Search for the cell housing the specified text and yield its (X, Y) center coordinate. 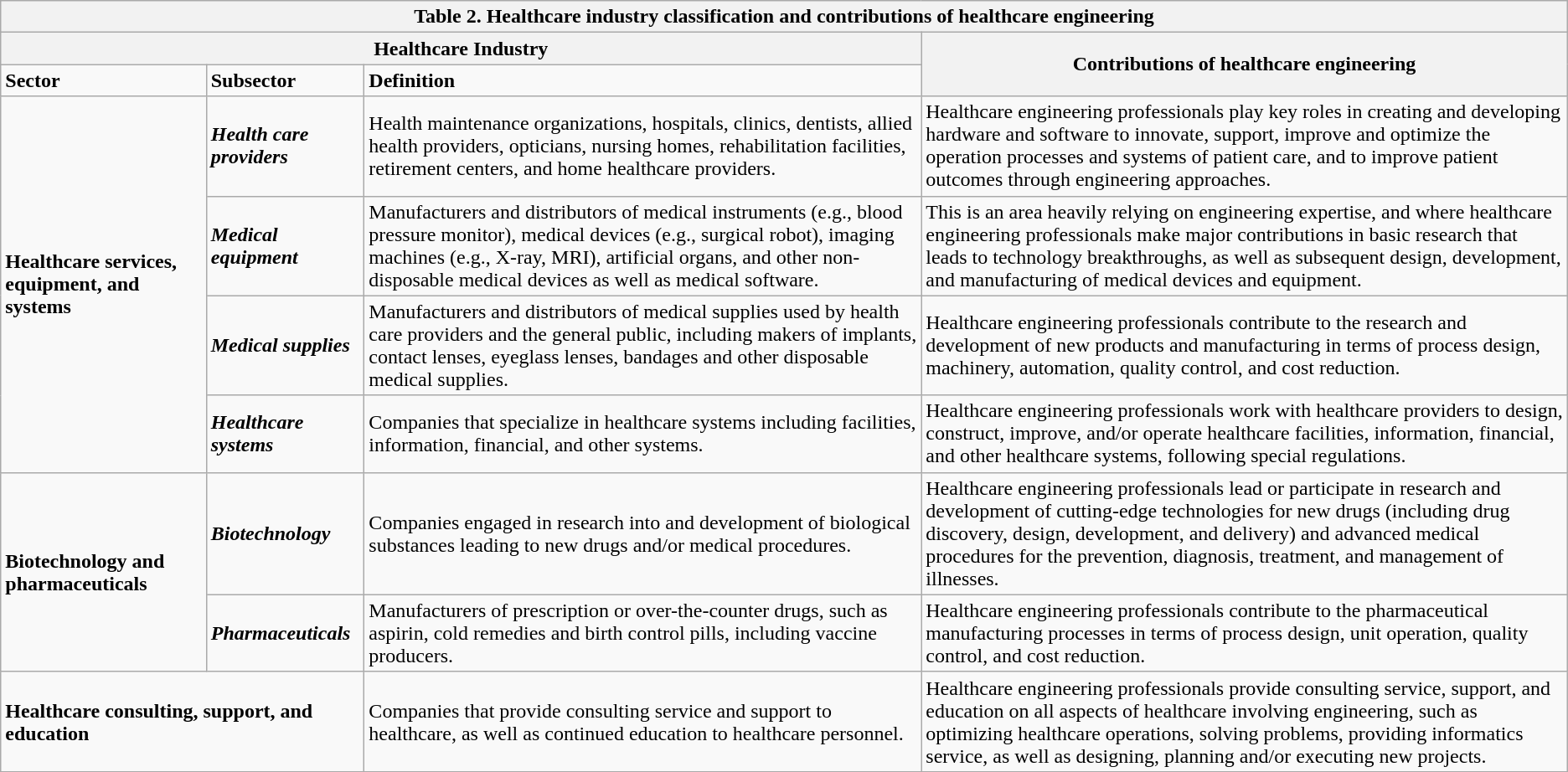
Companies engaged in research into and development of biological substances leading to new drugs and/or medical procedures. (643, 533)
Pharmaceuticals (285, 633)
Healthcare systems (285, 434)
Health care providers (285, 146)
Healthcare services, equipment, and systems (104, 285)
Healthcare Industry (461, 49)
Medical equipment (285, 246)
Contributions of healthcare engineering (1245, 64)
Medical supplies (285, 345)
Subsector (285, 80)
Manufacturers of prescription or over-the-counter drugs, such as aspirin, cold remedies and birth control pills, including vaccine producers. (643, 633)
Companies that provide consulting service and support to healthcare, as well as continued education to healthcare personnel. (643, 722)
Sector (104, 80)
Table 2. Healthcare industry classification and contributions of healthcare engineering (784, 17)
Biotechnology (285, 533)
Biotechnology and pharmaceuticals (104, 572)
Companies that specialize in healthcare systems including facilities, information, financial, and other systems. (643, 434)
Definition (643, 80)
Healthcare consulting, support, and education (183, 722)
